Identify which cell holds the provided text, then report its [x, y] central coordinate. 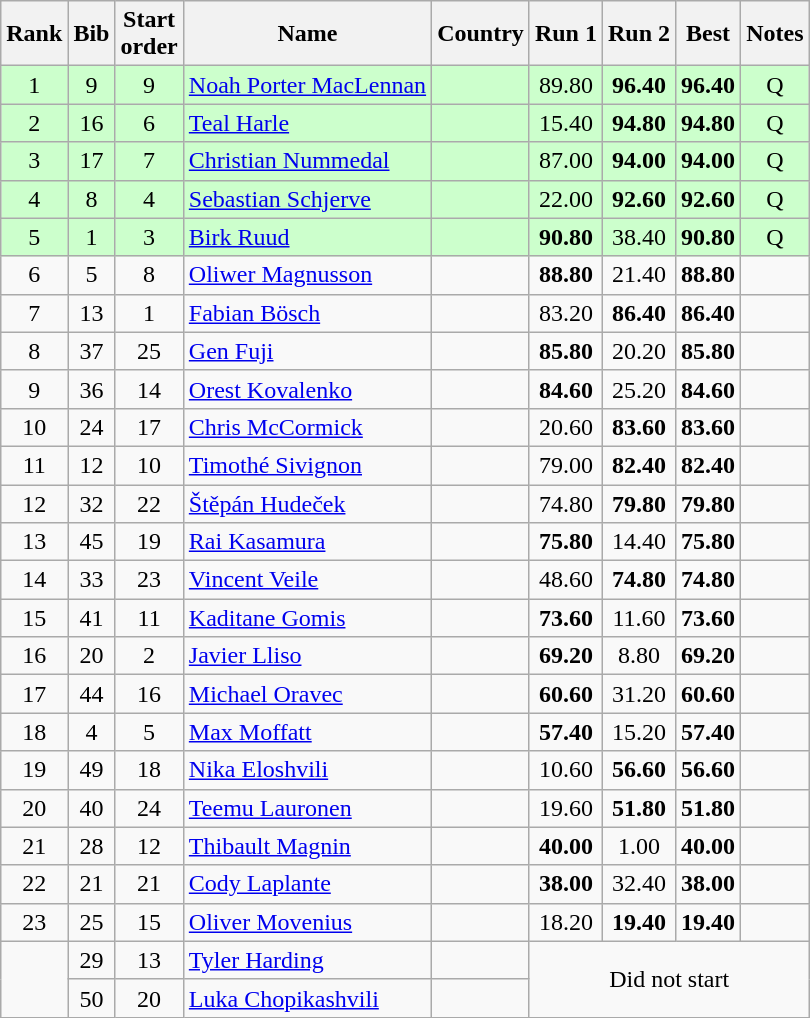
Oliwer Magnusson [307, 275]
20.20 [638, 351]
Noah Porter MacLennan [307, 85]
1.00 [638, 846]
Rai Kasamura [307, 542]
Javier Lliso [307, 656]
14.40 [638, 542]
Kaditane Gomis [307, 618]
Luka Chopikashvili [307, 998]
Oliver Movenius [307, 922]
Gen Fuji [307, 351]
Startorder [149, 34]
Vincent Veile [307, 580]
31.20 [638, 694]
Run 1 [566, 34]
45 [92, 542]
19.60 [566, 808]
48.60 [566, 580]
28 [92, 846]
Notes [775, 34]
Christian Nummedal [307, 161]
18.20 [566, 922]
Thibault Magnin [307, 846]
33 [92, 580]
Nika Eloshvili [307, 770]
Best [708, 34]
Cody Laplante [307, 884]
20.60 [566, 427]
Name [307, 34]
Country [481, 34]
11.60 [638, 618]
41 [92, 618]
Max Moffatt [307, 732]
Fabian Bösch [307, 313]
Michael Oravec [307, 694]
Teemu Lauronen [307, 808]
15.40 [566, 123]
8.80 [638, 656]
Rank [34, 34]
89.80 [566, 85]
Run 2 [638, 34]
49 [92, 770]
40 [92, 808]
87.00 [566, 161]
Sebastian Schjerve [307, 199]
21.40 [638, 275]
Birk Ruud [307, 237]
22.00 [566, 199]
79.00 [566, 465]
83.20 [566, 313]
10.60 [566, 770]
25.20 [638, 389]
50 [92, 998]
Did not start [669, 979]
Chris McCormick [307, 427]
32 [92, 503]
Bib [92, 34]
Orest Kovalenko [307, 389]
Teal Harle [307, 123]
36 [92, 389]
Timothé Sivignon [307, 465]
32.40 [638, 884]
Štěpán Hudeček [307, 503]
37 [92, 351]
Tyler Harding [307, 960]
29 [92, 960]
38.40 [638, 237]
15.20 [638, 732]
44 [92, 694]
